Capture the cell that displays the provided text and extract its [x, y] central coordinate. 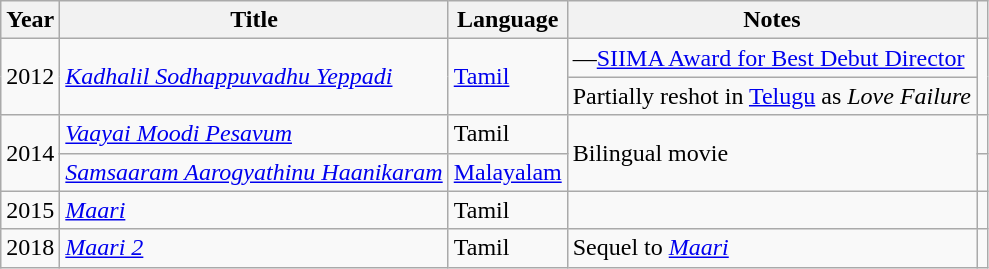
Kadhalil Sodhappuvadhu Yeppadi [254, 77]
Sequel to Maari [772, 248]
2015 [30, 210]
2014 [30, 153]
Maari [254, 210]
Malayalam [508, 172]
Notes [772, 20]
Year [30, 20]
Samsaaram Aarogyathinu Haanikaram [254, 172]
Bilingual movie [772, 153]
2018 [30, 248]
Title [254, 20]
Language [508, 20]
2012 [30, 77]
Vaayai Moodi Pesavum [254, 134]
Partially reshot in Telugu as Love Failure [772, 96]
—SIIMA Award for Best Debut Director [772, 58]
Maari 2 [254, 248]
